Locate the cell with the specified text and output its (X, Y) center coordinate. 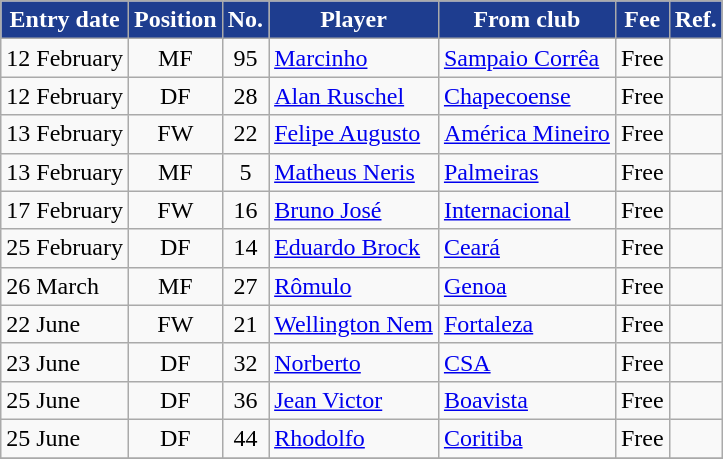
26 March (65, 286)
Genoa (526, 286)
22 June (65, 324)
Bruno José (354, 210)
From club (526, 20)
Wellington Nem (354, 324)
Chapecoense (526, 96)
Coritiba (526, 438)
Sampaio Corrêa (526, 58)
28 (245, 96)
Eduardo Brock (354, 248)
Boavista (526, 400)
Player (354, 20)
95 (245, 58)
América Mineiro (526, 134)
21 (245, 324)
27 (245, 286)
44 (245, 438)
Matheus Neris (354, 172)
36 (245, 400)
Felipe Augusto (354, 134)
17 February (65, 210)
25 February (65, 248)
14 (245, 248)
No. (245, 20)
Ref. (696, 20)
Rhodolfo (354, 438)
5 (245, 172)
Rômulo (354, 286)
Fee (642, 20)
Jean Victor (354, 400)
16 (245, 210)
Alan Ruschel (354, 96)
Fortaleza (526, 324)
Marcinho (354, 58)
CSA (526, 362)
Internacional (526, 210)
Position (175, 20)
23 June (65, 362)
Ceará (526, 248)
Norberto (354, 362)
32 (245, 362)
Palmeiras (526, 172)
22 (245, 134)
Entry date (65, 20)
